Return the [x, y] coordinate for the center point of the cell that contains the specified text.  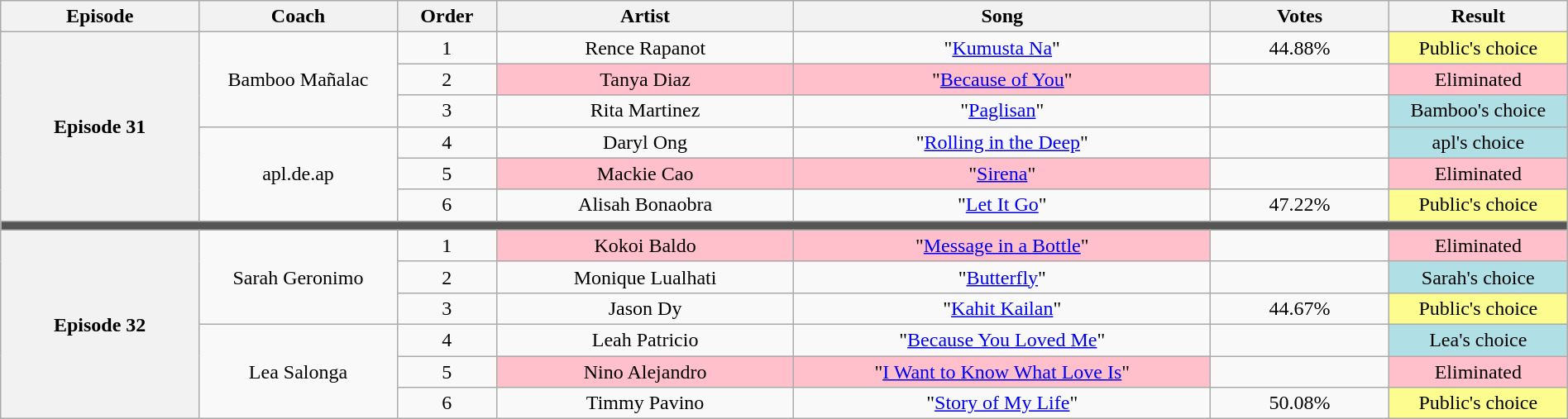
Result [1478, 17]
Lea Salonga [299, 371]
Monique Lualhati [645, 277]
"Let It Go" [1002, 205]
Jason Dy [645, 308]
Mackie Cao [645, 174]
47.22% [1300, 205]
Bamboo's choice [1478, 111]
Tanya Diaz [645, 79]
Sarah Geronimo [299, 277]
Lea's choice [1478, 340]
Episode [100, 17]
Sarah's choice [1478, 277]
Nino Alejandro [645, 371]
"Paglisan" [1002, 111]
Daryl Ong [645, 142]
Order [447, 17]
44.88% [1300, 48]
apl's choice [1478, 142]
"Sirena" [1002, 174]
"I Want to Know What Love Is" [1002, 371]
"Rolling in the Deep" [1002, 142]
Alisah Bonaobra [645, 205]
"Because of You" [1002, 79]
Episode 32 [100, 324]
44.67% [1300, 308]
Artist [645, 17]
Rence Rapanot [645, 48]
"Butterfly" [1002, 277]
Rita Martinez [645, 111]
Bamboo Mañalac [299, 79]
"Kahit Kailan" [1002, 308]
"Message in a Bottle" [1002, 245]
apl.de.ap [299, 174]
Timmy Pavino [645, 403]
Kokoi Baldo [645, 245]
Votes [1300, 17]
Song [1002, 17]
Leah Patricio [645, 340]
50.08% [1300, 403]
Coach [299, 17]
Episode 31 [100, 126]
"Because You Loved Me" [1002, 340]
"Story of My Life" [1002, 403]
"Kumusta Na" [1002, 48]
